Return [x, y] of the center of cell containing provided text 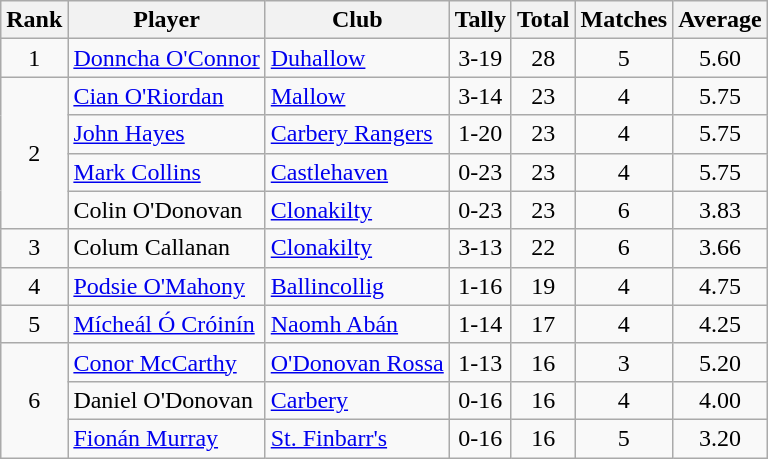
Duhallow [357, 58]
3-14 [480, 96]
John Hayes [166, 134]
Conor McCarthy [166, 362]
5.60 [720, 58]
Fionán Murray [166, 438]
1-16 [480, 286]
Castlehaven [357, 172]
2 [34, 153]
Naomh Abán [357, 324]
1 [34, 58]
Tally [480, 20]
Club [357, 20]
4.00 [720, 400]
Average [720, 20]
3-19 [480, 58]
Colum Callanan [166, 248]
1-13 [480, 362]
22 [543, 248]
Matches [624, 20]
Player [166, 20]
Mícheál Ó Cróinín [166, 324]
Cian O'Riordan [166, 96]
4.75 [720, 286]
Mallow [357, 96]
3.66 [720, 248]
Carbery [357, 400]
Ballincollig [357, 286]
1-14 [480, 324]
3-13 [480, 248]
Mark Collins [166, 172]
O'Donovan Rossa [357, 362]
3.83 [720, 210]
3.20 [720, 438]
5.20 [720, 362]
17 [543, 324]
28 [543, 58]
Carbery Rangers [357, 134]
Total [543, 20]
Daniel O'Donovan [166, 400]
St. Finbarr's [357, 438]
Rank [34, 20]
Donncha O'Connor [166, 58]
Colin O'Donovan [166, 210]
4.25 [720, 324]
19 [543, 286]
1-20 [480, 134]
Podsie O'Mahony [166, 286]
